Identify which cell holds the provided text, then report its (x, y) central coordinate. 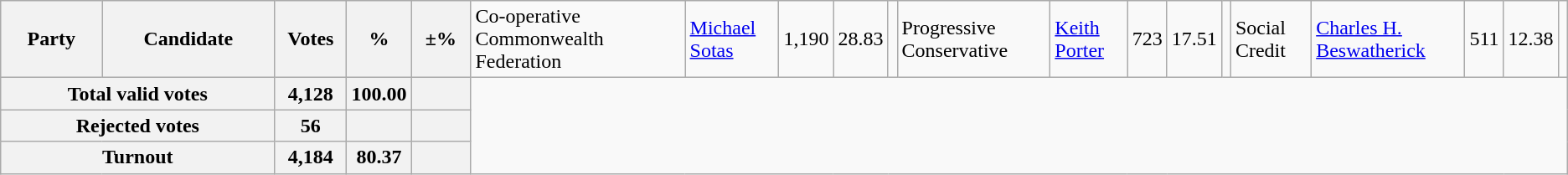
Keith Porter (1089, 39)
Social Credit (1271, 39)
Total valid votes (137, 94)
1,190 (806, 39)
28.83 (861, 39)
Votes (311, 39)
Co-operative Commonwealth Federation (578, 39)
17.51 (1194, 39)
12.38 (1531, 39)
Turnout (137, 157)
Progressive Conservative (973, 39)
Rejected votes (137, 126)
% (379, 39)
Candidate (188, 39)
Party (52, 39)
56 (311, 126)
80.37 (379, 157)
4,128 (311, 94)
Michael Sotas (732, 39)
100.00 (379, 94)
4,184 (311, 157)
511 (1484, 39)
Charles H. Beswatherick (1389, 39)
723 (1148, 39)
±% (441, 39)
